From the cell containing the given text, extract its center point as (x, y) coordinate. 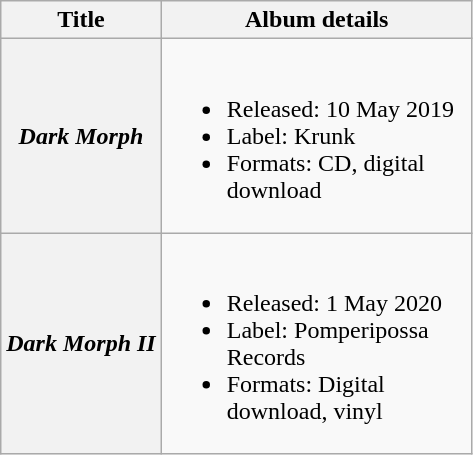
Released: 10 May 2019Label: KrunkFormats: CD, digital download (316, 136)
Dark Morph (81, 136)
Dark Morph II (81, 344)
Released: 1 May 2020Label: Pomperipossa RecordsFormats: Digital download, vinyl (316, 344)
Album details (316, 20)
Title (81, 20)
